Return the (X, Y) coordinate for the center point of the cell that contains the specified text.  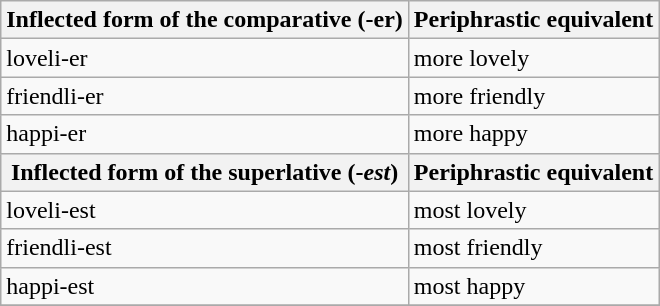
friendli-er (205, 96)
most happy (533, 286)
friendli-est (205, 248)
Inflected form of the superlative (-est) (205, 172)
happi-er (205, 134)
more lovely (533, 58)
more happy (533, 134)
loveli-er (205, 58)
happi-est (205, 286)
most friendly (533, 248)
Inflected form of the comparative (-er) (205, 20)
loveli-est (205, 210)
most lovely (533, 210)
more friendly (533, 96)
